Return the (x, y) coordinate for the center point of the cell that contains the specified text.  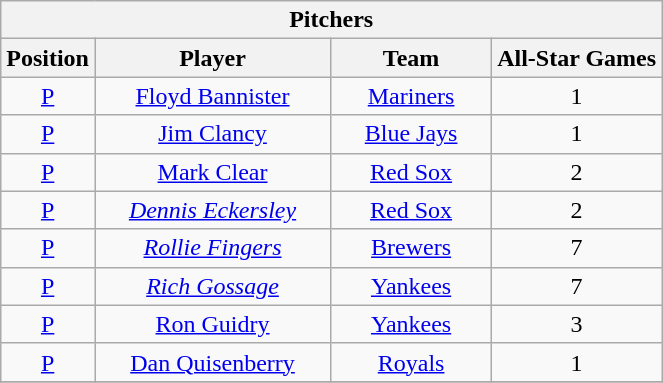
Mariners (412, 96)
Floyd Bannister (212, 96)
Dennis Eckersley (212, 210)
Rollie Fingers (212, 248)
Blue Jays (412, 134)
Ron Guidry (212, 324)
Pitchers (332, 20)
Rich Gossage (212, 286)
Team (412, 58)
Dan Quisenberry (212, 362)
Mark Clear (212, 172)
Position (48, 58)
All-Star Games (577, 58)
3 (577, 324)
Jim Clancy (212, 134)
Royals (412, 362)
Player (212, 58)
Brewers (412, 248)
